Return the [x, y] coordinate for the center point of the cell that contains the specified text.  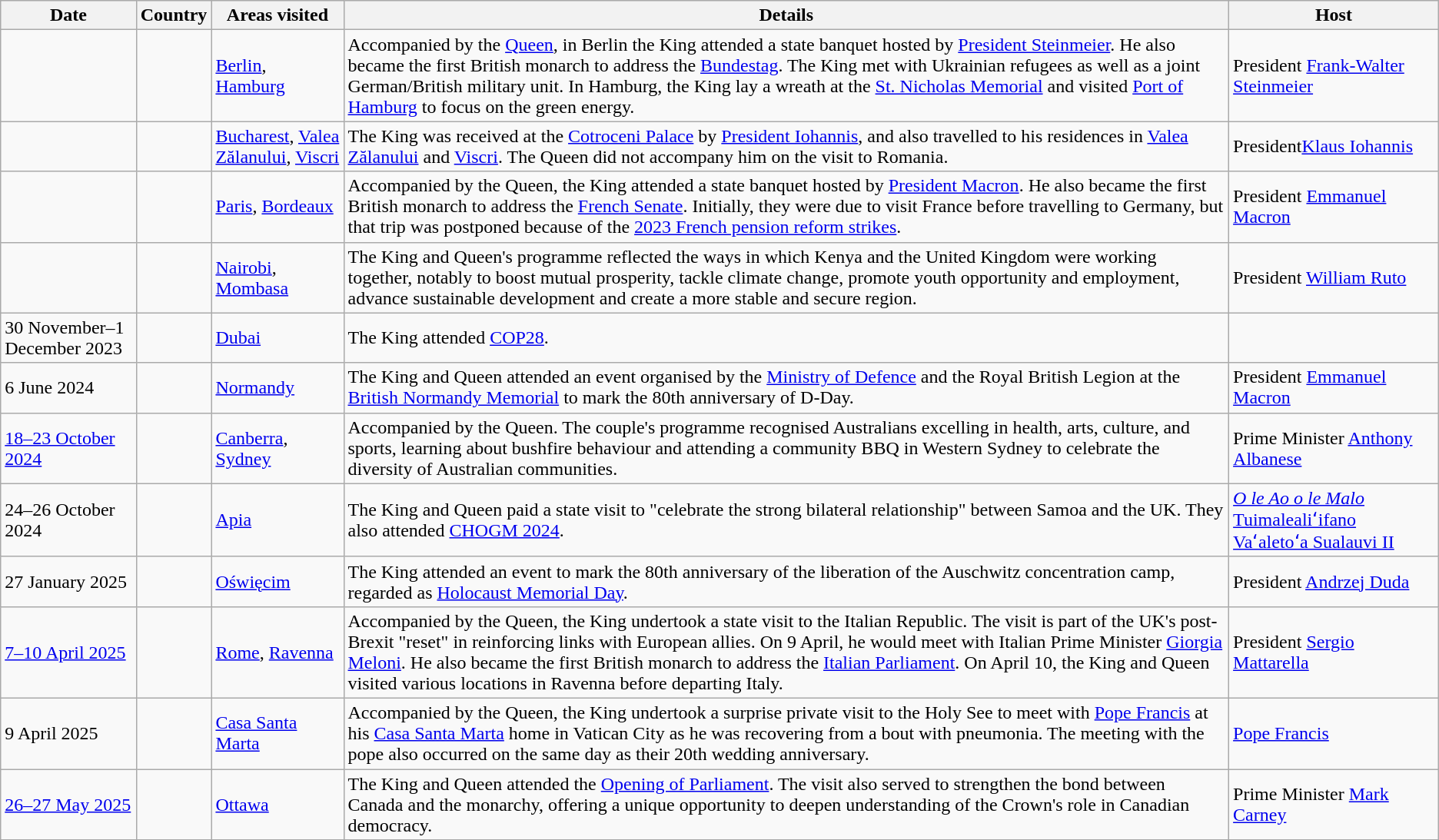
Date [68, 15]
Rome, Ravenna [277, 652]
Paris, Bordeaux [277, 207]
The King and Queen paid a state visit to "celebrate the strong bilateral relationship" between Samoa and the UK. They also attended CHOGM 2024. [786, 520]
Ottawa [277, 804]
24–26 October 2024 [68, 520]
9 April 2025 [68, 733]
26–27 May 2025 [68, 804]
7–10 April 2025 [68, 652]
President William Ruto [1334, 277]
President Andrzej Duda [1334, 581]
Bucharest, Valea Zălanului, Viscri [277, 146]
Pope Francis [1334, 733]
Dubai [277, 338]
Apia [277, 520]
Prime Minister Anthony Albanese [1334, 448]
Details [786, 15]
PresidentKlaus Iohannis [1334, 146]
President Frank-Walter Steinmeier [1334, 75]
Country [174, 15]
Host [1334, 15]
30 November–1 December 2023 [68, 338]
Oświęcim [277, 581]
O le Ao o le Malo Tuimalealiʻifano Vaʻaletoʻa Sualauvi II [1334, 520]
Areas visited [277, 15]
Prime Minister Mark Carney [1334, 804]
18–23 October 2024 [68, 448]
Casa Santa Marta [277, 733]
Nairobi, Mombasa [277, 277]
The King attended an event to mark the 80th anniversary of the liberation of the Auschwitz concentration camp, regarded as Holocaust Memorial Day. [786, 581]
The King attended COP28. [786, 338]
President Sergio Mattarella [1334, 652]
27 January 2025 [68, 581]
Normandy [277, 387]
Canberra, Sydney [277, 448]
6 June 2024 [68, 387]
Berlin, Hamburg [277, 75]
